Provide the [x, y] coordinate of the cell's center where the given text is located.  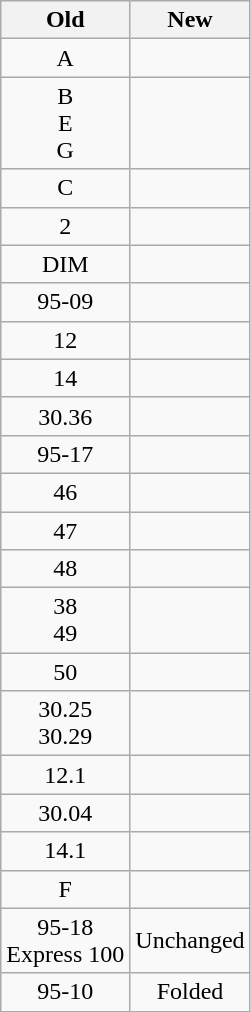
46 [66, 492]
95-18Express 100 [66, 940]
30.2530.29 [66, 724]
95-17 [66, 454]
12.1 [66, 775]
DIM [66, 264]
Folded [190, 992]
95-09 [66, 302]
BEG [66, 123]
A [66, 58]
48 [66, 569]
30.36 [66, 416]
F [66, 889]
14 [66, 378]
95-10 [66, 992]
14.1 [66, 851]
47 [66, 531]
12 [66, 340]
C [66, 188]
30.04 [66, 813]
3849 [66, 620]
Old [66, 20]
2 [66, 226]
50 [66, 672]
New [190, 20]
Unchanged [190, 940]
